Scan for the cell matching the given text and deliver its [x, y] coordinate at center. 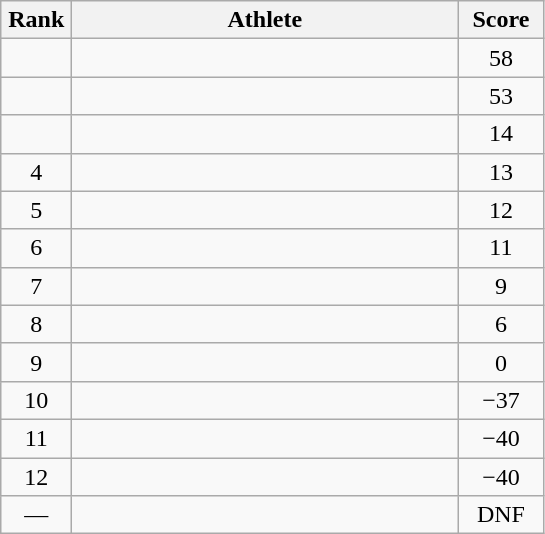
14 [501, 134]
DNF [501, 515]
0 [501, 362]
58 [501, 58]
Score [501, 20]
Athlete [265, 20]
8 [36, 324]
7 [36, 286]
10 [36, 400]
5 [36, 210]
— [36, 515]
Rank [36, 20]
53 [501, 96]
−37 [501, 400]
4 [36, 172]
13 [501, 172]
